Capture the cell that displays the provided text and extract its (X, Y) central coordinate. 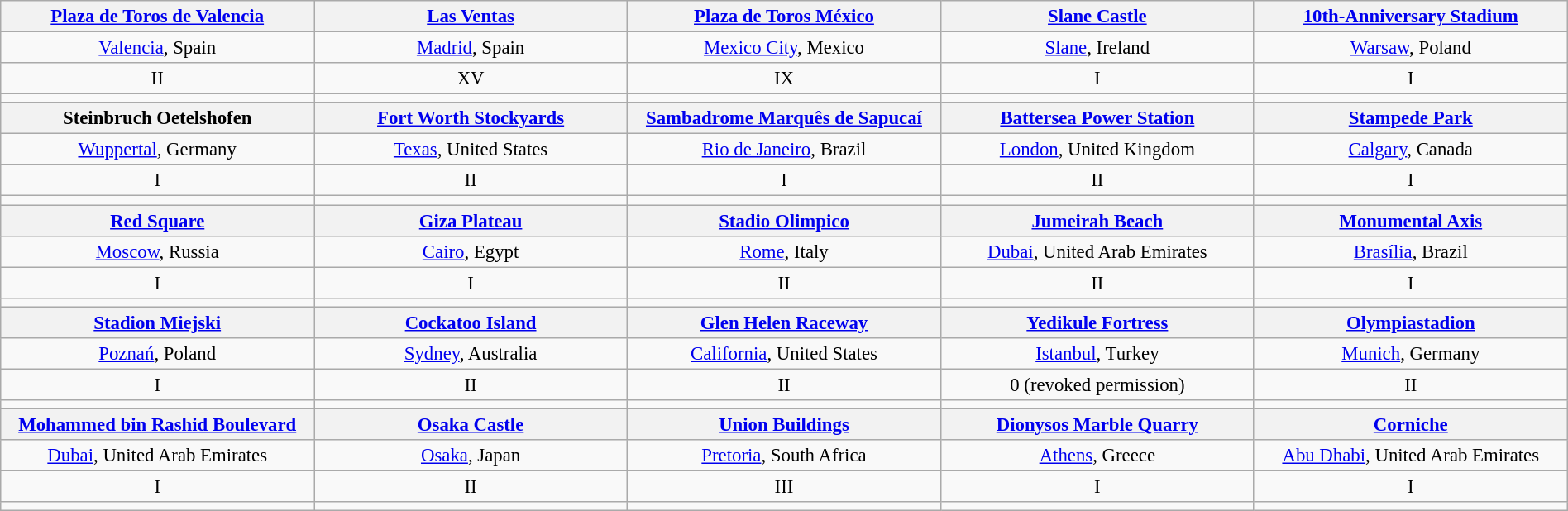
Pretoria, South Africa (784, 456)
London, United Kingdom (1097, 150)
Olympiastadion (1411, 322)
Corniche (1411, 424)
Plaza de Toros de Valencia (157, 17)
Stadio Olimpico (784, 221)
Munich, Germany (1411, 354)
Wuppertal, Germany (157, 150)
Rome, Italy (784, 251)
Plaza de Toros México (784, 17)
Mexico City, Mexico (784, 48)
Osaka Castle (471, 424)
XV (471, 79)
10th-Anniversary Stadium (1411, 17)
Dionysos Marble Quarry (1097, 424)
Texas, United States (471, 150)
Valencia, Spain (157, 48)
Fort Worth Stockyards (471, 118)
Jumeirah Beach (1097, 221)
Istanbul, Turkey (1097, 354)
Slane, Ireland (1097, 48)
Athens, Greece (1097, 456)
Slane Castle (1097, 17)
Glen Helen Raceway (784, 322)
0 (revoked permission) (1097, 384)
Rio de Janeiro, Brazil (784, 150)
III (784, 487)
Las Ventas (471, 17)
Abu Dhabi, United Arab Emirates (1411, 456)
Poznań, Poland (157, 354)
Red Square (157, 221)
Battersea Power Station (1097, 118)
Steinbruch Oetelshofen (157, 118)
IX (784, 79)
California, United States (784, 354)
Mohammed bin Rashid Boulevard (157, 424)
Stadion Miejski (157, 322)
Madrid, Spain (471, 48)
Brasília, Brazil (1411, 251)
Warsaw, Poland (1411, 48)
Sambadrome Marquês de Sapucaí (784, 118)
Cairo, Egypt (471, 251)
Giza Plateau (471, 221)
Calgary, Canada (1411, 150)
Cockatoo Island (471, 322)
Stampede Park (1411, 118)
Yedikule Fortress (1097, 322)
Monumental Axis (1411, 221)
Osaka, Japan (471, 456)
Sydney, Australia (471, 354)
Moscow, Russia (157, 251)
Union Buildings (784, 424)
